Return the [x, y] coordinate for the center point of the cell that contains the specified text.  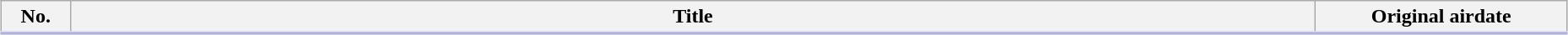
Original airdate [1441, 17]
Title [693, 17]
No. [35, 17]
